Pinpoint the cell where the given text exists, returning its [X, Y] midpoint coordinate. 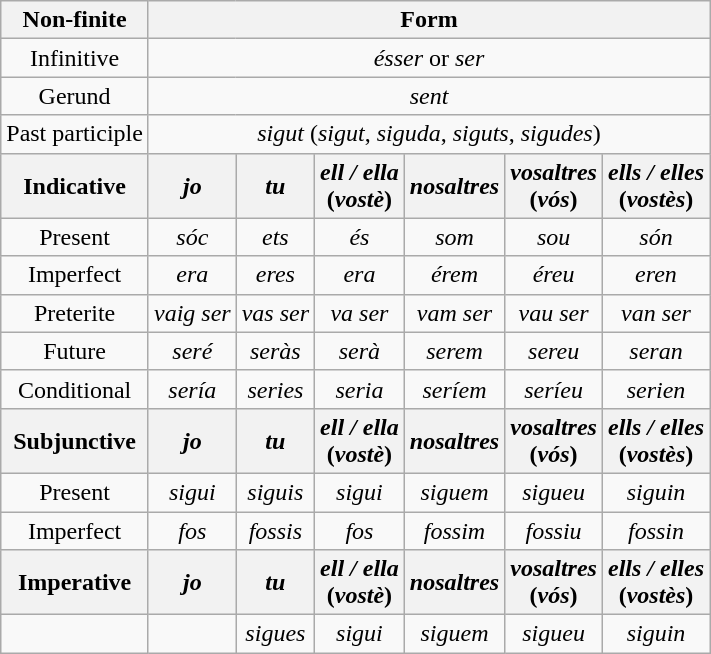
Non-finite [75, 20]
seríeu [554, 389]
Preterite [75, 313]
van ser [656, 313]
érem [454, 275]
Infinitive [75, 58]
va ser [360, 313]
siguis [275, 492]
vaig ser [192, 313]
ésser or ser [428, 58]
Future [75, 351]
serem [454, 351]
Subjunctive [75, 440]
sereu [554, 351]
seràs [275, 351]
serà [360, 351]
sigues [275, 634]
serien [656, 389]
Indicative [75, 186]
seríem [454, 389]
sóc [192, 237]
fossiu [554, 531]
fossin [656, 531]
Imperative [75, 582]
sería [192, 389]
Gerund [75, 96]
vau ser [554, 313]
seré [192, 351]
eres [275, 275]
series [275, 389]
seria [360, 389]
Past participle [75, 134]
és [360, 237]
ets [275, 237]
som [454, 237]
vas ser [275, 313]
són [656, 237]
sigut (sigut, siguda, siguts, sigudes) [428, 134]
fossis [275, 531]
seran [656, 351]
Conditional [75, 389]
sent [428, 96]
vam ser [454, 313]
fossim [454, 531]
éreu [554, 275]
Form [428, 20]
eren [656, 275]
sou [554, 237]
